Provide the (X, Y) coordinate of the cell's center where the given text is located.  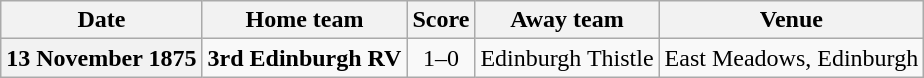
Edinburgh Thistle (567, 58)
Date (102, 20)
Venue (792, 20)
13 November 1875 (102, 58)
East Meadows, Edinburgh (792, 58)
1–0 (441, 58)
Away team (567, 20)
Home team (304, 20)
3rd Edinburgh RV (304, 58)
Score (441, 20)
